Return the [x, y] coordinate for the center point of the cell that contains the specified text.  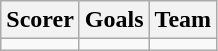
Goals [114, 20]
Team [183, 20]
Scorer [40, 20]
